Output the [X, Y] coordinate of the center of the cell containing the given text.  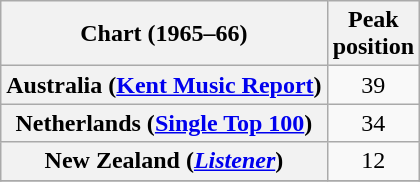
Chart (1965–66) [164, 34]
Australia (Kent Music Report) [164, 85]
Peakposition [373, 34]
12 [373, 161]
39 [373, 85]
New Zealand (Listener) [164, 161]
Netherlands (Single Top 100) [164, 123]
34 [373, 123]
